Find where the given text appears and provide that cell's center as (x, y) coordinate. 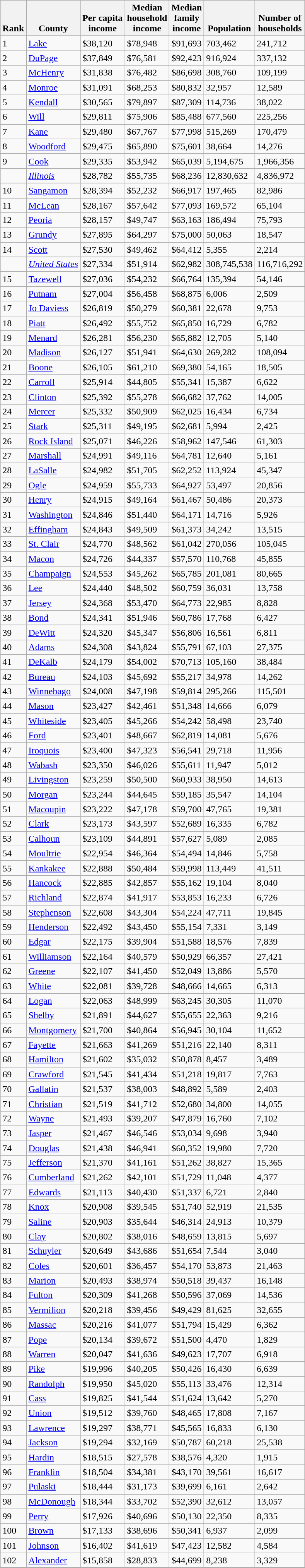
12,640 (230, 456)
$22,954 (103, 853)
33 (13, 544)
$26,105 (103, 367)
$28,157 (103, 220)
$65,890 (147, 146)
$22,107 (103, 971)
6,161 (230, 1487)
Woodford (53, 146)
Montgomery (53, 1030)
Number ofhouseholds (280, 18)
$64,171 (187, 515)
22,678 (230, 308)
113,924 (230, 471)
6,362 (280, 1325)
41,511 (280, 868)
Logan (53, 1001)
60 (13, 942)
$21,891 (103, 1015)
$24,915 (103, 500)
74 (13, 1148)
$66,682 (187, 397)
$19,512 (103, 1413)
69 (13, 1074)
$21,467 (103, 1133)
$55,733 (147, 485)
5,994 (230, 426)
49 (13, 780)
$78,948 (147, 43)
Kane (53, 132)
$36,457 (147, 1266)
$38,771 (147, 1428)
$60,933 (187, 780)
$75,601 (187, 146)
$62,982 (187, 264)
$46,941 (147, 1148)
Crawford (53, 1074)
$28,833 (147, 1560)
$20,218 (103, 1310)
Bond (53, 618)
73 (13, 1133)
$24,008 (103, 692)
$44,627 (147, 1015)
White (53, 986)
$48,892 (187, 1089)
26 (13, 441)
6,721 (230, 1192)
1,966,356 (280, 161)
4,836,972 (280, 176)
$45,347 (147, 632)
Lawrence (53, 1428)
20 (13, 353)
Williamson (53, 957)
$51,740 (187, 1207)
$48,465 (187, 1413)
$51,500 (187, 1339)
12,830,632 (230, 176)
22,985 (230, 603)
5,355 (230, 250)
Randolph (53, 1383)
53,497 (230, 485)
10 (13, 190)
43 (13, 692)
$45,266 (147, 721)
Jasper (53, 1133)
$48,666 (187, 986)
$21,602 (103, 1060)
Vermilion (53, 1310)
7,102 (280, 1118)
66,357 (230, 957)
241,712 (280, 43)
$69,380 (187, 367)
$59,700 (187, 809)
$25,311 (103, 426)
$38,696 (147, 1531)
66 (13, 1030)
38,950 (230, 780)
5,012 (280, 765)
$50,878 (187, 1060)
$23,259 (103, 780)
5,089 (230, 839)
$48,502 (147, 588)
$22,492 (103, 927)
17 (13, 308)
$31,091 (103, 87)
$62,252 (187, 471)
6,811 (280, 632)
15 (13, 279)
8,335 (280, 1516)
105,045 (280, 544)
Franklin (53, 1472)
14,104 (280, 794)
Stephenson (53, 912)
$26,819 (103, 308)
16,617 (280, 1472)
$46,314 (187, 1222)
9 (13, 161)
14,005 (280, 397)
$64,297 (147, 235)
$60,759 (187, 588)
67,103 (230, 647)
Stark (53, 426)
14,716 (230, 515)
$27,334 (103, 264)
$17,926 (103, 1516)
$23,401 (103, 736)
$19,950 (103, 1383)
197,465 (230, 190)
Johnson (53, 1546)
7,763 (280, 1074)
$40,205 (147, 1369)
47,765 (230, 809)
3,329 (280, 1560)
$22,063 (103, 1001)
308,745,538 (230, 264)
$50,426 (187, 1369)
$39,545 (147, 1207)
89 (13, 1369)
$16,402 (103, 1546)
7,331 (230, 927)
Ogle (53, 485)
Population (230, 18)
19,817 (230, 1074)
65 (13, 1015)
$20,493 (103, 1280)
270,056 (230, 544)
$28,782 (103, 176)
3,940 (280, 1133)
16,833 (230, 1428)
36,031 (230, 588)
$51,914 (147, 264)
$41,917 (147, 897)
25 (13, 426)
$29,480 (103, 132)
61 (13, 957)
$40,579 (147, 957)
County (53, 18)
$50,929 (187, 957)
DuPage (53, 58)
$56,541 (187, 750)
677,560 (230, 117)
23,740 (280, 721)
Morgan (53, 794)
$19,297 (103, 1428)
$28,167 (103, 205)
72 (13, 1118)
76 (13, 1178)
35,547 (230, 794)
52,919 (230, 1207)
Clark (53, 824)
$42,857 (147, 883)
58 (13, 912)
5,270 (280, 1399)
18,505 (280, 367)
54,146 (280, 279)
27 (13, 456)
$51,794 (187, 1325)
$86,698 (187, 73)
$30,565 (103, 102)
$64,773 (187, 603)
108,094 (280, 353)
$27,004 (103, 294)
$22,081 (103, 986)
$24,320 (103, 632)
Whiteside (53, 721)
4,320 (230, 1457)
$92,423 (187, 58)
14 (13, 250)
Wabash (53, 765)
LaSalle (53, 471)
34 (13, 559)
$46,546 (147, 1133)
$39,760 (147, 1413)
7,167 (280, 1413)
St. Clair (53, 544)
13,642 (230, 1399)
$43,686 (147, 1251)
$61,042 (187, 544)
$35,644 (147, 1222)
Saline (53, 1222)
$22,888 (103, 868)
Kankakee (53, 868)
$38,016 (147, 1236)
17,808 (230, 1413)
$49,509 (147, 529)
$18,515 (103, 1457)
114,736 (230, 102)
4 (13, 87)
Will (53, 117)
92 (13, 1413)
$56,230 (147, 338)
$51,624 (187, 1399)
$50,279 (147, 308)
39 (13, 632)
$62,025 (187, 411)
59 (13, 927)
$52,689 (187, 824)
$24,991 (103, 456)
$55,217 (187, 677)
6,937 (230, 1531)
$51,348 (187, 706)
45 (13, 721)
$25,392 (103, 397)
$50,596 (187, 1295)
$58,962 (187, 441)
$77,998 (187, 132)
20,856 (280, 485)
170,479 (280, 132)
$21,537 (103, 1089)
$50,500 (147, 780)
Massac (53, 1325)
Bureau (53, 677)
77 (13, 1192)
$57,642 (147, 205)
$52,232 (147, 190)
$20,047 (103, 1354)
Piatt (53, 323)
Rank (13, 18)
Jo Daviess (53, 308)
11,048 (230, 1178)
16,760 (230, 1118)
95 (13, 1457)
$61,373 (187, 529)
62 (13, 971)
84 (13, 1295)
Medianfamilyincome (187, 18)
$59,814 (187, 692)
2 (13, 58)
$23,109 (103, 839)
17,768 (230, 618)
3,489 (280, 1060)
2,425 (280, 426)
5,758 (280, 853)
$57,570 (187, 559)
$45,262 (147, 573)
Jefferson (53, 1163)
$47,178 (147, 809)
30,104 (230, 1030)
2,403 (280, 1089)
24 (13, 411)
Calhoun (53, 839)
Madison (53, 353)
8,238 (230, 1560)
Knox (53, 1207)
82 (13, 1266)
35 (13, 573)
$24,726 (103, 559)
Lee (53, 588)
$42,461 (147, 706)
269,282 (230, 353)
28 (13, 471)
Hancock (53, 883)
1,915 (280, 1457)
$47,423 (187, 1546)
$49,623 (187, 1354)
Mercer (53, 411)
Cass (53, 1399)
2,214 (280, 250)
5,161 (280, 456)
14,081 (230, 736)
$24,341 (103, 618)
113,449 (230, 868)
$23,405 (103, 721)
78 (13, 1207)
14,276 (280, 146)
57 (13, 897)
50 (13, 794)
$35,032 (147, 1060)
$39,699 (187, 1487)
Richland (53, 897)
6,427 (280, 618)
8,457 (230, 1060)
$50,518 (187, 1280)
$42,101 (147, 1178)
Marion (53, 1280)
$20,309 (103, 1295)
$50,909 (147, 411)
4,377 (280, 1178)
$26,281 (103, 338)
$46,226 (147, 441)
19,845 (280, 912)
9,698 (230, 1133)
Lake (53, 43)
$20,134 (103, 1339)
37,762 (230, 397)
$62,681 (187, 426)
115,501 (280, 692)
$50,484 (147, 868)
$21,493 (103, 1118)
21 (13, 367)
$22,885 (103, 883)
88 (13, 1354)
38,827 (230, 1163)
$76,581 (147, 58)
14,666 (230, 706)
$50,130 (187, 1516)
16,434 (230, 411)
22,140 (230, 1045)
8,311 (280, 1045)
4,584 (280, 1546)
$41,450 (147, 971)
$24,368 (103, 603)
Henderson (53, 927)
$51,946 (147, 618)
$80,832 (187, 87)
6,079 (280, 706)
$40,430 (147, 1192)
82,986 (280, 190)
$60,352 (187, 1148)
6 (13, 117)
$51,588 (187, 942)
$45,020 (147, 1383)
$24,843 (103, 529)
2,642 (280, 1487)
15,429 (230, 1325)
Wayne (53, 1118)
Livingston (53, 780)
$39,672 (147, 1339)
Union (53, 1413)
61,303 (280, 441)
14,055 (280, 1104)
$39,904 (147, 942)
Christian (53, 1104)
$43,450 (147, 927)
$75,906 (147, 117)
86 (13, 1325)
$41,161 (147, 1163)
$33,702 (147, 1501)
$46,026 (147, 765)
DeKalb (53, 662)
10,379 (280, 1222)
$61,210 (147, 367)
6,639 (280, 1369)
5,570 (280, 971)
$51,218 (187, 1074)
$27,578 (147, 1457)
$66,917 (187, 190)
109,199 (280, 73)
13,815 (230, 1236)
Cumberland (53, 1178)
1 (13, 43)
Warren (53, 1354)
101 (13, 1546)
$51,337 (187, 1192)
Pulaski (53, 1487)
27,421 (280, 957)
$43,304 (147, 912)
$19,825 (103, 1399)
$54,232 (147, 279)
$40,696 (147, 1516)
21,535 (280, 1207)
$29,475 (103, 146)
8,040 (280, 883)
81,625 (230, 1310)
16,561 (230, 632)
5,926 (280, 515)
19,381 (280, 809)
8 (13, 146)
$21,438 (103, 1148)
$39,207 (147, 1118)
$44,645 (147, 794)
Adams (53, 647)
32,957 (230, 87)
147,546 (230, 441)
$19,294 (103, 1443)
16,729 (230, 323)
McHenry (53, 73)
Ford (53, 736)
50,063 (230, 235)
55 (13, 868)
$53,470 (147, 603)
50,486 (230, 500)
Putnam (53, 294)
$52,390 (187, 1501)
6,622 (280, 382)
34,800 (230, 1104)
$51,941 (147, 353)
$20,802 (103, 1236)
Alexander (53, 1560)
63 (13, 986)
Edgar (53, 942)
$38,120 (103, 43)
3,149 (280, 927)
94 (13, 1443)
16,335 (230, 824)
$51,262 (187, 1163)
$55,162 (187, 883)
$54,242 (187, 721)
2,085 (280, 839)
$29,811 (103, 117)
6,734 (280, 411)
$49,116 (147, 456)
83 (13, 1280)
$40,864 (147, 1030)
$45,692 (147, 677)
Washington (53, 515)
37 (13, 603)
$60,381 (187, 308)
$68,253 (147, 87)
13,758 (280, 588)
5,194,675 (230, 161)
15,365 (280, 1163)
32,655 (280, 1310)
$39,456 (147, 1310)
Clay (53, 1236)
$21,370 (103, 1163)
$79,897 (147, 102)
$56,945 (187, 1030)
$24,179 (103, 662)
$63,245 (187, 1001)
110,768 (230, 559)
$19,996 (103, 1369)
24,913 (230, 1222)
14,665 (230, 986)
$43,824 (147, 647)
$56,806 (187, 632)
$48,659 (187, 1236)
16,148 (280, 1280)
Fayette (53, 1045)
12,582 (230, 1546)
McLean (53, 205)
44 (13, 706)
19 (13, 338)
Kendall (53, 102)
Brown (53, 1531)
90 (13, 1383)
30,305 (230, 1001)
14,613 (280, 780)
$21,113 (103, 1192)
135,394 (230, 279)
53 (13, 839)
65,104 (280, 205)
$55,154 (187, 927)
67 (13, 1045)
11,956 (280, 750)
$20,649 (103, 1251)
$53,942 (147, 161)
99 (13, 1516)
32,612 (230, 1501)
$54,002 (147, 662)
$54,224 (187, 912)
2,509 (280, 294)
$62,819 (187, 736)
80,665 (280, 573)
$48,667 (147, 736)
45,347 (280, 471)
87 (13, 1339)
$24,846 (103, 515)
105,160 (230, 662)
$41,434 (147, 1074)
13,515 (280, 529)
38,022 (280, 102)
$54,170 (187, 1266)
Carroll (53, 382)
$60,786 (187, 618)
$22,874 (103, 897)
$70,713 (187, 662)
$27,036 (103, 279)
$64,630 (187, 353)
$51,440 (147, 515)
Perry (53, 1516)
16 (13, 294)
33,476 (230, 1383)
$18,344 (103, 1501)
337,132 (280, 58)
Clinton (53, 397)
13,886 (230, 971)
1,829 (280, 1339)
$24,308 (103, 647)
$68,875 (187, 294)
$25,914 (103, 382)
39,561 (230, 1472)
Hamilton (53, 1060)
United States (53, 264)
60,218 (230, 1443)
48 (13, 765)
$41,636 (147, 1354)
$52,049 (187, 971)
5,676 (280, 736)
Champaign (53, 573)
$43,170 (187, 1472)
19,980 (230, 1148)
17,707 (230, 1354)
34,242 (230, 529)
$55,113 (187, 1383)
7,544 (230, 1251)
98 (13, 1501)
916,924 (230, 58)
$31,173 (147, 1487)
$91,693 (187, 43)
$50,787 (187, 1443)
38,484 (280, 662)
$46,364 (147, 853)
27,375 (280, 647)
$26,127 (103, 353)
Iroquois (53, 750)
$24,959 (103, 485)
Illinois (53, 176)
32 (13, 529)
$64,412 (187, 250)
54 (13, 853)
Hardin (53, 1457)
Boone (53, 367)
Peoria (53, 220)
$32,169 (147, 1443)
7,839 (280, 942)
Jackson (53, 1443)
$55,341 (187, 382)
$25,332 (103, 411)
$22,608 (103, 912)
19,104 (230, 883)
21,463 (280, 1266)
Winnebago (53, 692)
53,873 (230, 1266)
$17,133 (103, 1531)
3,040 (280, 1251)
Pope (53, 1339)
7 (13, 132)
25,538 (280, 1443)
Mason (53, 706)
91 (13, 1399)
$41,077 (147, 1325)
75 (13, 1163)
Douglas (53, 1148)
116,716,292 (280, 264)
29,718 (230, 750)
703,462 (230, 43)
$20,908 (103, 1207)
$53,853 (187, 897)
93 (13, 1428)
$49,195 (147, 426)
97 (13, 1487)
$47,198 (147, 692)
Schuyler (53, 1251)
$20,216 (103, 1325)
34,978 (230, 677)
201,081 (230, 573)
186,494 (230, 220)
$55,735 (147, 176)
$57,627 (187, 839)
Macoupin (53, 809)
Fulton (53, 1295)
$51,654 (187, 1251)
22,363 (230, 1015)
Per capitaincome (103, 18)
$24,103 (103, 677)
3 (13, 73)
$29,335 (103, 161)
5,589 (230, 1089)
51 (13, 809)
$27,530 (103, 250)
$37,849 (103, 58)
$24,553 (103, 573)
85 (13, 1310)
$41,619 (147, 1546)
11 (13, 205)
4,470 (230, 1339)
295,266 (230, 692)
DeWitt (53, 632)
$65,785 (187, 573)
$61,467 (187, 500)
$55,278 (147, 397)
$23,427 (103, 706)
$23,222 (103, 809)
$24,770 (103, 544)
$20,601 (103, 1266)
96 (13, 1472)
Tazewell (53, 279)
56 (13, 883)
$76,482 (147, 73)
58,498 (230, 721)
McDonough (53, 1501)
18,576 (230, 942)
$53,034 (187, 1133)
$22,175 (103, 942)
$64,781 (187, 456)
2,099 (280, 1531)
6,006 (230, 294)
Rock Island (53, 441)
$22,164 (103, 957)
$65,039 (187, 161)
169,572 (230, 205)
$67,767 (147, 132)
13 (13, 235)
Gallatin (53, 1089)
30 (13, 500)
16,430 (230, 1369)
102 (13, 1560)
$27,895 (103, 235)
18,547 (280, 235)
$66,764 (187, 279)
9,216 (280, 1015)
$64,927 (187, 485)
11,070 (280, 1001)
Macon (53, 559)
Greene (53, 971)
$63,163 (187, 220)
$45,565 (187, 1428)
5 (13, 102)
14,846 (230, 853)
14,536 (280, 1295)
29 (13, 485)
16,233 (230, 897)
$41,712 (147, 1104)
40 (13, 647)
$59,998 (187, 868)
$55,655 (187, 1015)
2,840 (280, 1192)
5,140 (280, 338)
11,947 (230, 765)
18 (13, 323)
75,793 (280, 220)
$31,838 (103, 73)
52 (13, 824)
$23,350 (103, 765)
12,314 (280, 1383)
$21,545 (103, 1074)
22 (13, 382)
$48,562 (147, 544)
Monroe (53, 87)
Effingham (53, 529)
Pike (53, 1369)
Moultrie (53, 853)
$21,663 (103, 1045)
$23,173 (103, 824)
6,726 (280, 897)
13,057 (280, 1501)
$23,244 (103, 794)
$65,882 (187, 338)
23 (13, 397)
$23,400 (103, 750)
80 (13, 1236)
Coles (53, 1266)
$18,444 (103, 1487)
38,664 (230, 146)
$24,440 (103, 588)
Marshall (53, 456)
Shelby (53, 1015)
$38,974 (147, 1280)
38 (13, 618)
$44,891 (147, 839)
$50,341 (187, 1531)
$49,429 (187, 1310)
68 (13, 1060)
42 (13, 677)
81 (13, 1251)
11,652 (280, 1030)
46 (13, 736)
47 (13, 750)
41 (13, 662)
47,711 (230, 912)
Medianhouseholdincome (147, 18)
12 (13, 220)
Scott (53, 250)
36 (13, 588)
$44,699 (187, 1560)
$48,999 (147, 1001)
14,262 (280, 677)
$51,729 (187, 1178)
7,720 (280, 1148)
8,828 (280, 603)
22,350 (230, 1516)
515,269 (230, 132)
$49,747 (147, 220)
$49,462 (147, 250)
$75,000 (187, 235)
$51,705 (147, 471)
Jersey (53, 603)
$49,164 (147, 500)
$28,394 (103, 190)
$39,728 (147, 986)
$25,071 (103, 441)
20,373 (280, 500)
$18,504 (103, 1472)
15,387 (230, 382)
$47,323 (147, 750)
100 (13, 1531)
$68,236 (187, 176)
$56,458 (147, 294)
64 (13, 1001)
$20,903 (103, 1222)
45,855 (280, 559)
$26,492 (103, 323)
Sangamon (53, 190)
$41,268 (147, 1295)
$85,488 (187, 117)
6,313 (280, 986)
Henry (53, 500)
$34,381 (147, 1472)
6,130 (280, 1428)
$41,269 (147, 1045)
Edwards (53, 1192)
$21,700 (103, 1030)
54,165 (230, 367)
9,753 (280, 308)
$21,519 (103, 1104)
Grundy (53, 235)
$41,544 (147, 1399)
71 (13, 1104)
$87,309 (187, 102)
70 (13, 1089)
6,918 (280, 1354)
$21,262 (103, 1178)
$38,576 (187, 1457)
$43,597 (147, 824)
$54,494 (187, 853)
$44,337 (147, 559)
5,697 (280, 1236)
$51,216 (187, 1045)
Cook (53, 161)
Menard (53, 338)
$44,805 (147, 382)
79 (13, 1222)
$65,850 (187, 323)
37,069 (230, 1295)
$15,858 (103, 1560)
12,589 (280, 87)
$77,093 (187, 205)
225,256 (280, 117)
$55,611 (187, 765)
39,437 (230, 1280)
$38,003 (147, 1089)
308,760 (230, 73)
$47,879 (187, 1118)
$55,791 (187, 647)
$52,680 (187, 1104)
$59,185 (187, 794)
31 (13, 515)
$55,752 (147, 323)
$24,982 (103, 471)
12,705 (230, 338)
